Return the [x, y] coordinate for the center point of the cell that contains the specified text.  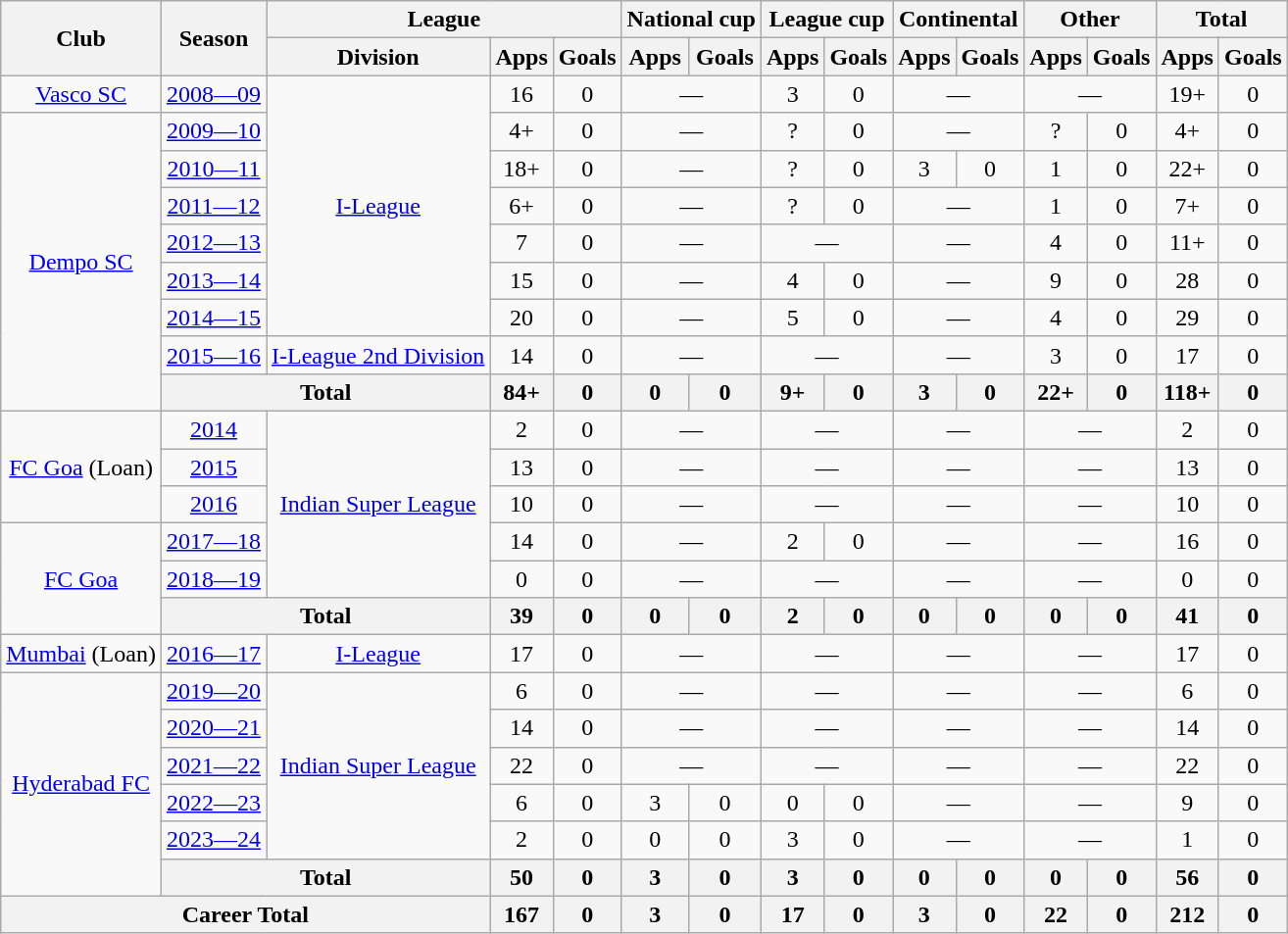
I-League 2nd Division [378, 355]
2019—20 [214, 691]
2015 [214, 467]
29 [1187, 318]
2008—09 [214, 94]
Career Total [245, 914]
2014—15 [214, 318]
Vasco SC [81, 94]
Mumbai (Loan) [81, 654]
2012—13 [214, 243]
2009—10 [214, 131]
20 [521, 318]
League [445, 20]
84+ [521, 392]
2023—24 [214, 840]
2018—19 [214, 579]
Hyderabad FC [81, 784]
118+ [1187, 392]
2022—23 [214, 803]
2014 [214, 429]
2016—17 [214, 654]
39 [521, 616]
FC Goa [81, 579]
9+ [792, 392]
6+ [521, 206]
Season [214, 38]
18+ [521, 169]
7 [521, 243]
2013—14 [214, 280]
FC Goa (Loan) [81, 467]
Dempo SC [81, 262]
7+ [1187, 206]
28 [1187, 280]
15 [521, 280]
167 [521, 914]
2017—18 [214, 542]
56 [1187, 877]
Other [1090, 20]
11+ [1187, 243]
2016 [214, 505]
41 [1187, 616]
19+ [1187, 94]
National cup [691, 20]
212 [1187, 914]
2015—16 [214, 355]
Division [378, 57]
2010—11 [214, 169]
2021—22 [214, 765]
5 [792, 318]
2011—12 [214, 206]
Club [81, 38]
League cup [826, 20]
2020—21 [214, 728]
Continental [959, 20]
50 [521, 877]
